Return the [x, y] coordinate for the center point of the cell that contains the specified text.  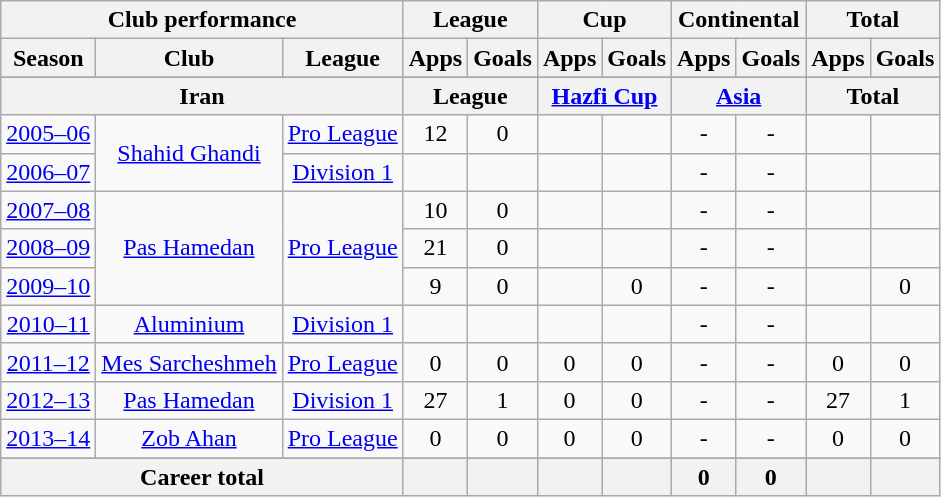
Shahid Ghandi [189, 153]
Aluminium [189, 324]
Club performance [202, 20]
9 [435, 286]
2006–07 [48, 172]
Asia [739, 96]
10 [435, 210]
Hazfi Cup [604, 96]
Continental [739, 20]
Zob Ahan [189, 438]
2013–14 [48, 438]
Cup [604, 20]
12 [435, 134]
2009–10 [48, 286]
2008–09 [48, 248]
2007–08 [48, 210]
2005–06 [48, 134]
2010–11 [48, 324]
Club [189, 58]
Career total [202, 477]
2011–12 [48, 362]
2012–13 [48, 400]
Iran [202, 96]
21 [435, 248]
Season [48, 58]
Mes Sarcheshmeh [189, 362]
